Capture the cell that displays the provided text and extract its (x, y) central coordinate. 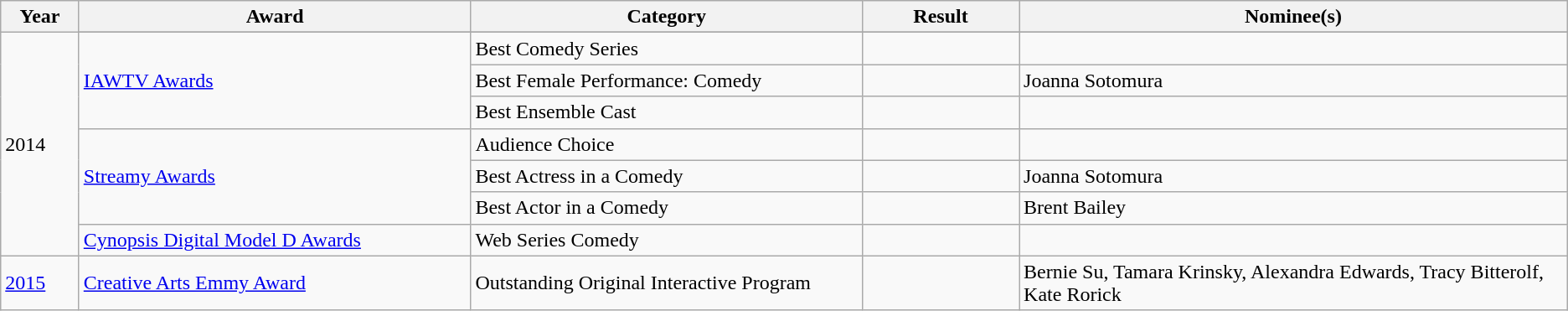
2015 (40, 283)
Best Female Performance: Comedy (667, 80)
Creative Arts Emmy Award (275, 283)
Cynopsis Digital Model D Awards (275, 240)
Web Series Comedy (667, 240)
IAWTV Awards (275, 80)
Category (667, 17)
Nominee(s) (1293, 17)
Year (40, 17)
Result (941, 17)
Award (275, 17)
Audience Choice (667, 144)
Outstanding Original Interactive Program (667, 283)
Brent Bailey (1293, 208)
Best Actress in a Comedy (667, 176)
Best Ensemble Cast (667, 112)
Streamy Awards (275, 176)
2014 (40, 144)
Best Actor in a Comedy (667, 208)
Bernie Su, Tamara Krinsky, Alexandra Edwards, Tracy Bitterolf, Kate Rorick (1293, 283)
Best Comedy Series (667, 49)
